Scan for the cell matching the given text and deliver its [X, Y] coordinate at center. 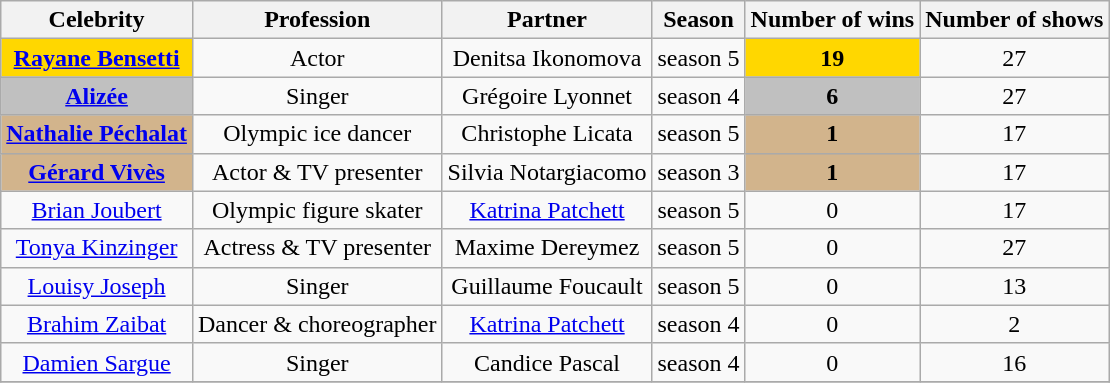
Celebrity [97, 20]
Season [698, 20]
Olympic figure skater [317, 210]
Number of shows [1014, 20]
Candice Pascal [547, 362]
Grégoire Lyonnet [547, 96]
Gérard Vivès [97, 172]
Maxime Dereymez [547, 248]
Brian Joubert [97, 210]
13 [1014, 286]
Christophe Licata [547, 134]
Profession [317, 20]
Silvia Notargiacomo [547, 172]
season 3 [698, 172]
6 [832, 96]
Louisy Joseph [97, 286]
Denitsa Ikonomova [547, 58]
Dancer & choreographer [317, 324]
Actor & TV presenter [317, 172]
16 [1014, 362]
2 [1014, 324]
Actor [317, 58]
Tonya Kinzinger [97, 248]
Actress & TV presenter [317, 248]
Nathalie Péchalat [97, 134]
Partner [547, 20]
Alizée [97, 96]
Rayane Bensetti [97, 58]
19 [832, 58]
Olympic ice dancer [317, 134]
Damien Sargue [97, 362]
Number of wins [832, 20]
Brahim Zaibat [97, 324]
Guillaume Foucault [547, 286]
